Search for the cell housing the specified text and yield its (X, Y) center coordinate. 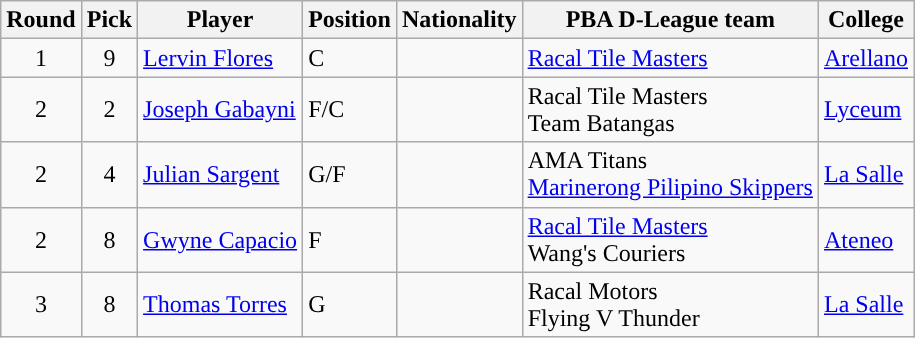
Racal Tile Masters Team Batangas (670, 110)
1 (41, 58)
Round (41, 20)
Lyceum (866, 110)
F/C (350, 110)
4 (109, 174)
Joseph Gabayni (220, 110)
C (350, 58)
Racal Motors Flying V Thunder (670, 304)
9 (109, 58)
AMA Titans Marinerong Pilipino Skippers (670, 174)
Pick (109, 20)
Racal Tile Masters (670, 58)
Gwyne Capacio (220, 240)
Nationality (459, 20)
Thomas Torres (220, 304)
F (350, 240)
PBA D-League team (670, 20)
Lervin Flores (220, 58)
Player (220, 20)
Ateneo (866, 240)
3 (41, 304)
G/F (350, 174)
College (866, 20)
Julian Sargent (220, 174)
Arellano (866, 58)
G (350, 304)
Position (350, 20)
Racal Tile Masters Wang's Couriers (670, 240)
